Detect which cell encompasses the target text, then output its (x, y) center coordinate. 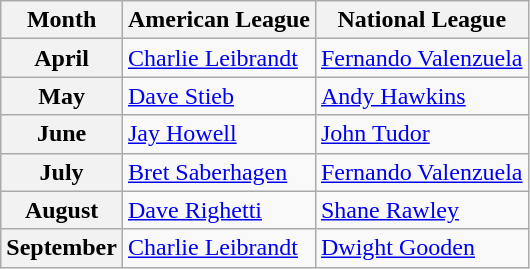
Dave Stieb (218, 96)
Month (62, 20)
Dwight Gooden (422, 248)
John Tudor (422, 134)
Andy Hawkins (422, 96)
September (62, 248)
June (62, 134)
July (62, 172)
August (62, 210)
Dave Righetti (218, 210)
April (62, 58)
May (62, 96)
National League (422, 20)
Bret Saberhagen (218, 172)
Jay Howell (218, 134)
Shane Rawley (422, 210)
American League (218, 20)
